Scan for the cell matching the given text and deliver its (X, Y) coordinate at center. 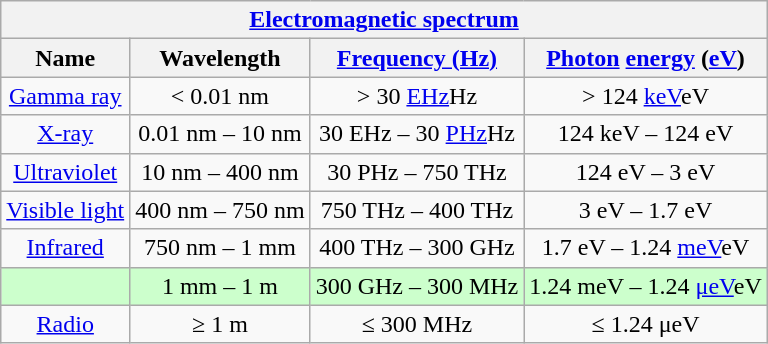
Wavelength (220, 58)
3 eV – 1.7 eV (646, 210)
0.01 nm – 10 nm (220, 134)
≤ 300 MHz (417, 324)
Ultraviolet (66, 172)
Photon energy (eV) (646, 58)
10 nm – 400 nm (220, 172)
750 nm – 1 mm (220, 248)
1 mm – 1 m (220, 286)
400 nm – 750 nm (220, 210)
Frequency (Hz) (417, 58)
Radio (66, 324)
> 124 keVeV (646, 96)
124 eV – 3 eV (646, 172)
30 EHz – 30 PHzHz (417, 134)
Name (66, 58)
Gamma ray (66, 96)
≤ 1.24 μeV (646, 324)
Visible light (66, 210)
400 THz – 300 GHz (417, 248)
124 keV – 124 eV (646, 134)
Infrared (66, 248)
1.7 eV – 1.24 meVeV (646, 248)
≥ 1 m (220, 324)
30 PHz – 750 THz (417, 172)
< 0.01 nm (220, 96)
> 30 EHzHz (417, 96)
X-ray (66, 134)
1.24 meV – 1.24 μeVeV (646, 286)
Electromagnetic spectrum (384, 20)
750 THz – 400 THz (417, 210)
300 GHz – 300 MHz (417, 286)
